Provide the [X, Y] coordinate of the cell's center where the given text is located.  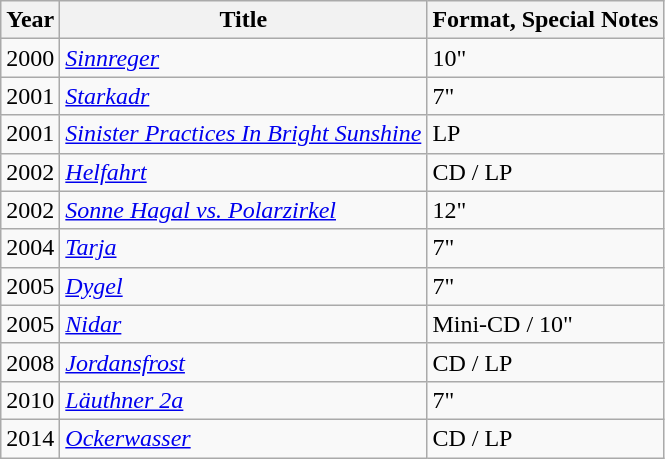
2014 [30, 438]
Helfahrt [244, 172]
Title [244, 20]
2010 [30, 400]
Year [30, 20]
Läuthner 2a [244, 400]
2000 [30, 58]
2008 [30, 362]
Dygel [244, 286]
Sinister Practices In Bright Sunshine [244, 134]
Starkadr [244, 96]
Tarja [244, 248]
LP [546, 134]
12" [546, 210]
Jordansfrost [244, 362]
Nidar [244, 324]
2004 [30, 248]
Sinnreger [244, 58]
10" [546, 58]
Sonne Hagal vs. Polarzirkel [244, 210]
Ockerwasser [244, 438]
Format, Special Notes [546, 20]
Mini-CD / 10" [546, 324]
